Output the (X, Y) coordinate of the center of the cell containing the given text.  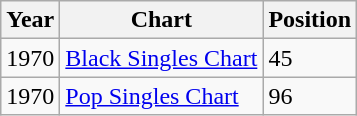
Position (310, 20)
Year (30, 20)
Black Singles Chart (162, 58)
45 (310, 58)
Pop Singles Chart (162, 96)
Chart (162, 20)
96 (310, 96)
